Locate the cell with the specified text and output its [X, Y] center coordinate. 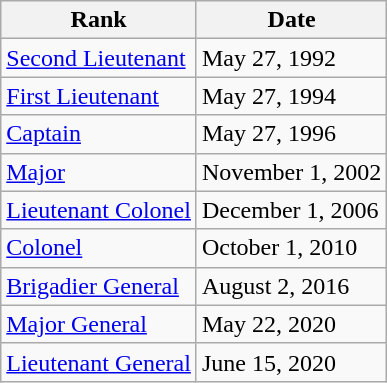
May 27, 1996 [291, 134]
Major General [99, 324]
August 2, 2016 [291, 286]
Rank [99, 20]
May 27, 1994 [291, 96]
May 22, 2020 [291, 324]
December 1, 2006 [291, 210]
June 15, 2020 [291, 362]
November 1, 2002 [291, 172]
Colonel [99, 248]
Second Lieutenant [99, 58]
First Lieutenant [99, 96]
Captain [99, 134]
Brigadier General [99, 286]
Lieutenant Colonel [99, 210]
May 27, 1992 [291, 58]
Date [291, 20]
October 1, 2010 [291, 248]
Major [99, 172]
Lieutenant General [99, 362]
